Extract the [x, y] coordinate from the center of the cell holding the provided text.  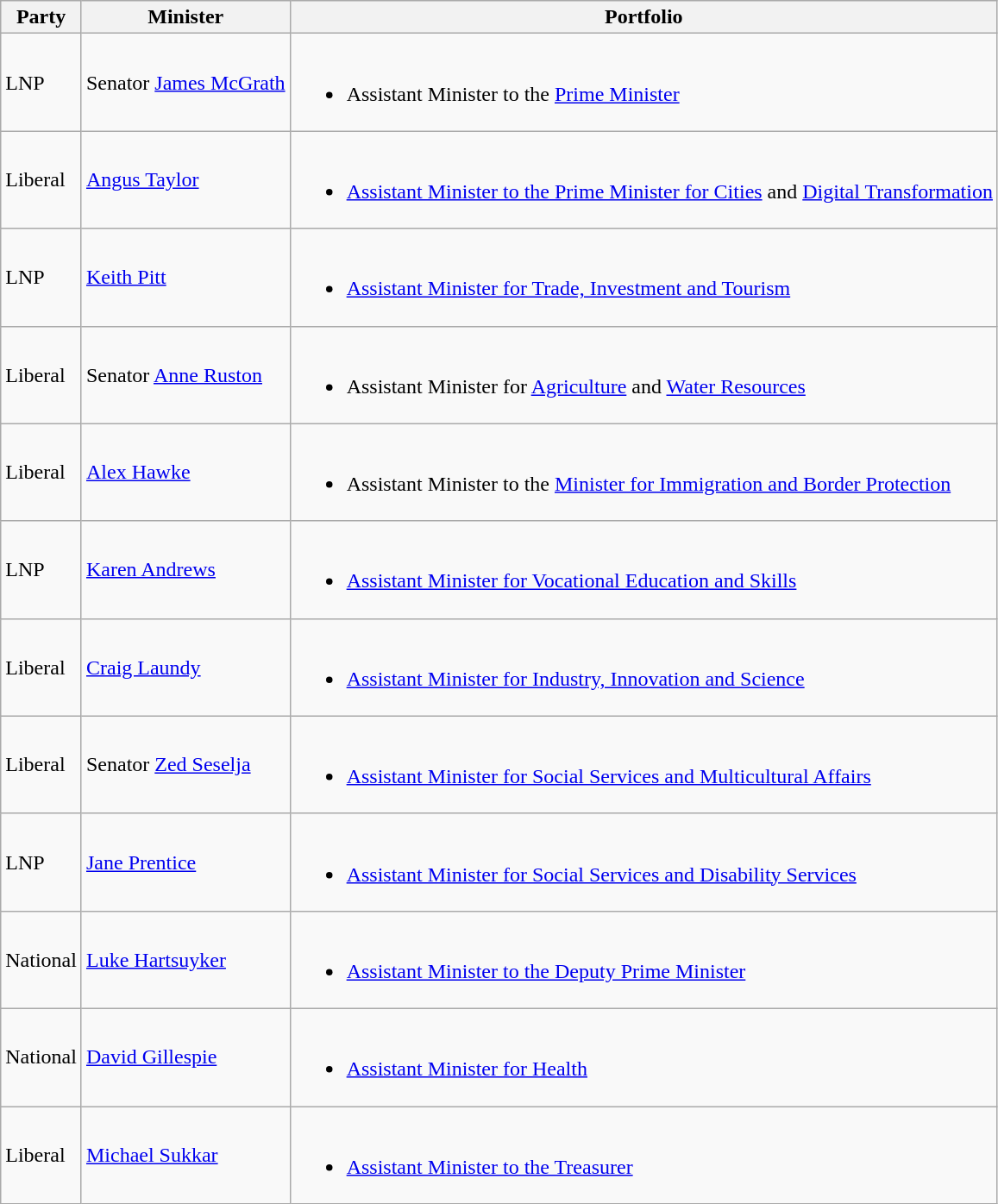
Senator James McGrath [185, 83]
Assistant Minister to the Prime Minister [643, 83]
Minister [185, 17]
David Gillespie [185, 1057]
Assistant Minister to the Prime Minister for Cities and Digital Transformation [643, 179]
Craig Laundy [185, 668]
Assistant Minister to the Treasurer [643, 1154]
Assistant Minister for Social Services and Multicultural Affairs [643, 764]
Angus Taylor [185, 179]
Alex Hawke [185, 473]
Assistant Minister for Vocational Education and Skills [643, 569]
Portfolio [643, 17]
Assistant Minister for Trade, Investment and Tourism [643, 278]
Senator Anne Ruston [185, 374]
Luke Hartsuyker [185, 959]
Assistant Minister for Industry, Innovation and Science [643, 668]
Karen Andrews [185, 569]
Jane Prentice [185, 862]
Assistant Minister for Agriculture and Water Resources [643, 374]
Michael Sukkar [185, 1154]
Keith Pitt [185, 278]
Senator Zed Seselja [185, 764]
Assistant Minister to the Deputy Prime Minister [643, 959]
Assistant Minister for Social Services and Disability Services [643, 862]
Party [41, 17]
Assistant Minister to the Minister for Immigration and Border Protection [643, 473]
Assistant Minister for Health [643, 1057]
